Determine the [x, y] coordinate at the center of the cell enclosing the given text.  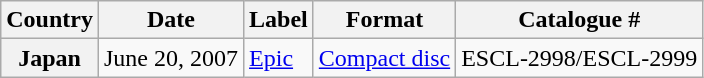
Country [50, 20]
June 20, 2007 [170, 58]
Label [279, 20]
Japan [50, 58]
Date [170, 20]
Catalogue # [580, 20]
Format [384, 20]
Epic [279, 58]
ESCL-2998/ESCL-2999 [580, 58]
Compact disc [384, 58]
